Return [x, y] of the center of cell containing provided text 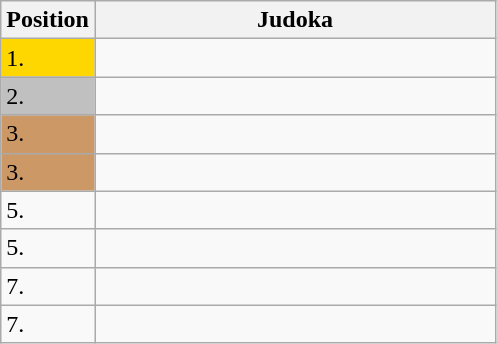
1. [48, 58]
Position [48, 20]
2. [48, 96]
Judoka [294, 20]
